Pinpoint the cell where the given text exists, returning its [X, Y] midpoint coordinate. 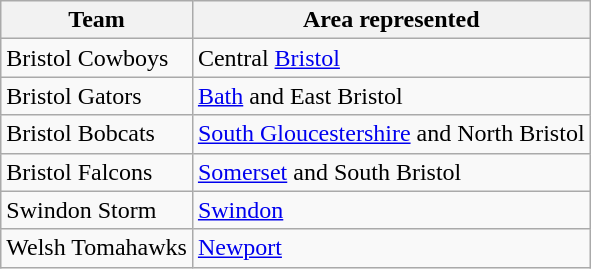
Bristol Falcons [97, 172]
Team [97, 20]
Newport [391, 248]
Bristol Gators [97, 96]
Swindon [391, 210]
Bristol Bobcats [97, 134]
Welsh Tomahawks [97, 248]
Bristol Cowboys [97, 58]
Somerset and South Bristol [391, 172]
South Gloucestershire and North Bristol [391, 134]
Area represented [391, 20]
Bath and East Bristol [391, 96]
Central Bristol [391, 58]
Swindon Storm [97, 210]
